Detect which cell encompasses the target text, then output its [x, y] center coordinate. 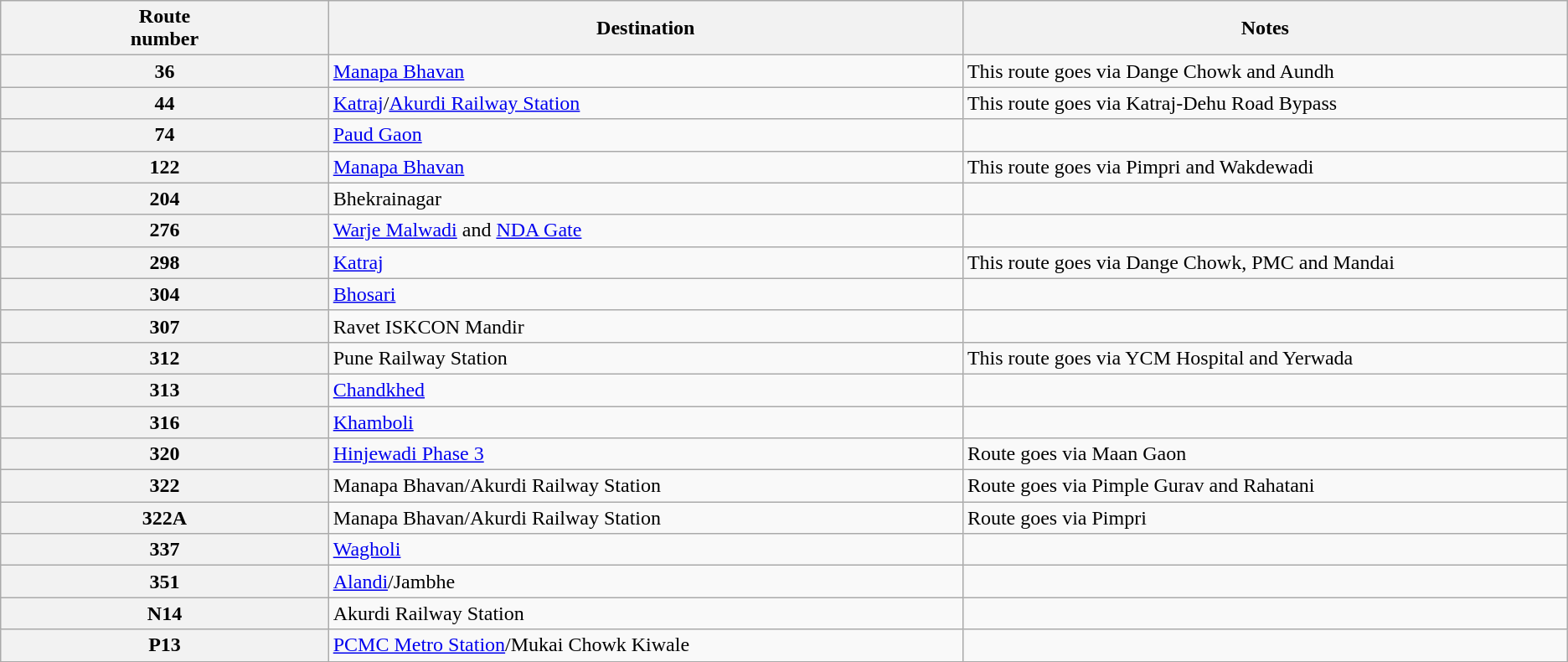
Destination [645, 28]
298 [164, 262]
Khamboli [645, 422]
This route goes via Dange Chowk, PMC and Mandai [1265, 262]
Hinjewadi Phase 3 [645, 454]
Routenumber [164, 28]
Alandi/Jambhe [645, 582]
Katraj/Akurdi Railway Station [645, 103]
Wagholi [645, 550]
304 [164, 294]
204 [164, 199]
313 [164, 390]
44 [164, 103]
Katraj [645, 262]
P13 [164, 645]
276 [164, 230]
Bhekrainagar [645, 199]
This route goes via Dange Chowk and Aundh [1265, 71]
PCMC Metro Station/Mukai Chowk Kiwale [645, 645]
Route goes via Pimpri [1265, 518]
This route goes via Katraj-Dehu Road Bypass [1265, 103]
Bhosari [645, 294]
Warje Malwadi and NDA Gate [645, 230]
Route goes via Pimple Gurav and Rahatani [1265, 486]
337 [164, 550]
Akurdi Railway Station [645, 613]
351 [164, 582]
322A [164, 518]
36 [164, 71]
74 [164, 135]
N14 [164, 613]
320 [164, 454]
122 [164, 167]
Paud Gaon [645, 135]
Ravet ISKCON Mandir [645, 326]
This route goes via YCM Hospital and Yerwada [1265, 358]
Route goes via Maan Gaon [1265, 454]
316 [164, 422]
Pune Railway Station [645, 358]
This route goes via Pimpri and Wakdewadi [1265, 167]
322 [164, 486]
307 [164, 326]
Chandkhed [645, 390]
Notes [1265, 28]
312 [164, 358]
